Locate the cell with the specified text and output its (X, Y) center coordinate. 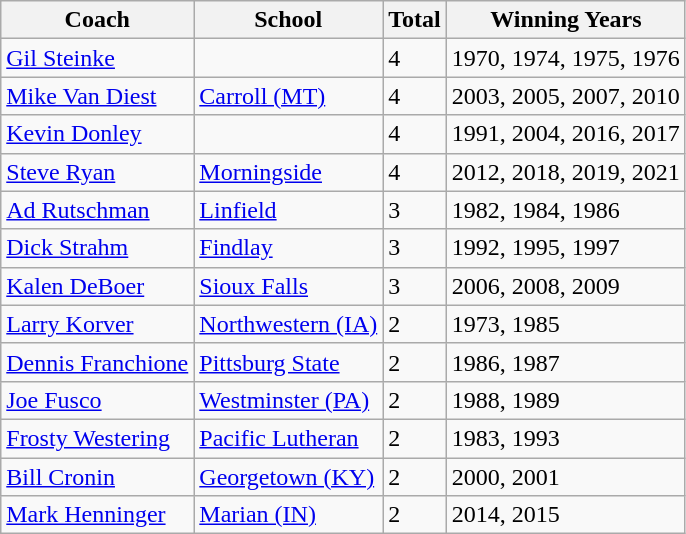
Joe Fusco (98, 400)
Marian (IN) (288, 515)
1991, 2004, 2016, 2017 (566, 134)
Sioux Falls (288, 286)
1988, 1989 (566, 400)
1983, 1993 (566, 438)
Total (415, 20)
2000, 2001 (566, 477)
Dick Strahm (98, 248)
Mark Henninger (98, 515)
Frosty Westering (98, 438)
Pittsburg State (288, 362)
Linfield (288, 210)
2006, 2008, 2009 (566, 286)
Kevin Donley (98, 134)
2003, 2005, 2007, 2010 (566, 96)
Findlay (288, 248)
Morningside (288, 172)
1982, 1984, 1986 (566, 210)
Steve Ryan (98, 172)
1973, 1985 (566, 324)
Gil Steinke (98, 58)
2014, 2015 (566, 515)
1986, 1987 (566, 362)
Kalen DeBoer (98, 286)
Ad Rutschman (98, 210)
School (288, 20)
Winning Years (566, 20)
Mike Van Diest (98, 96)
Bill Cronin (98, 477)
Georgetown (KY) (288, 477)
Westminster (PA) (288, 400)
1970, 1974, 1975, 1976 (566, 58)
Coach (98, 20)
1992, 1995, 1997 (566, 248)
Larry Korver (98, 324)
Carroll (MT) (288, 96)
2012, 2018, 2019, 2021 (566, 172)
Pacific Lutheran (288, 438)
Dennis Franchione (98, 362)
Northwestern (IA) (288, 324)
